Detect which cell encompasses the target text, then output its [X, Y] center coordinate. 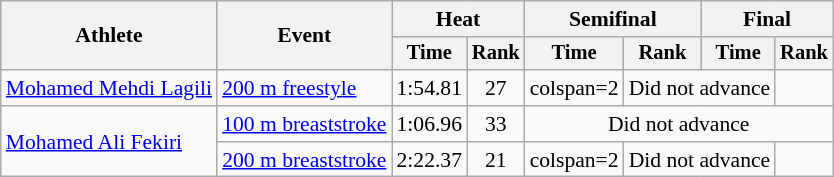
Heat [458, 19]
Mohamed Mehdi Lagili [109, 88]
Athlete [109, 36]
100 m breaststroke [304, 124]
Final [767, 19]
33 [496, 124]
1:54.81 [430, 88]
Mohamed Ali Fekiri [109, 142]
27 [496, 88]
Semifinal [614, 19]
1:06.96 [430, 124]
Event [304, 36]
200 m freestyle [304, 88]
colspan=2 [574, 88]
